Capture the cell that displays the provided text and extract its (X, Y) central coordinate. 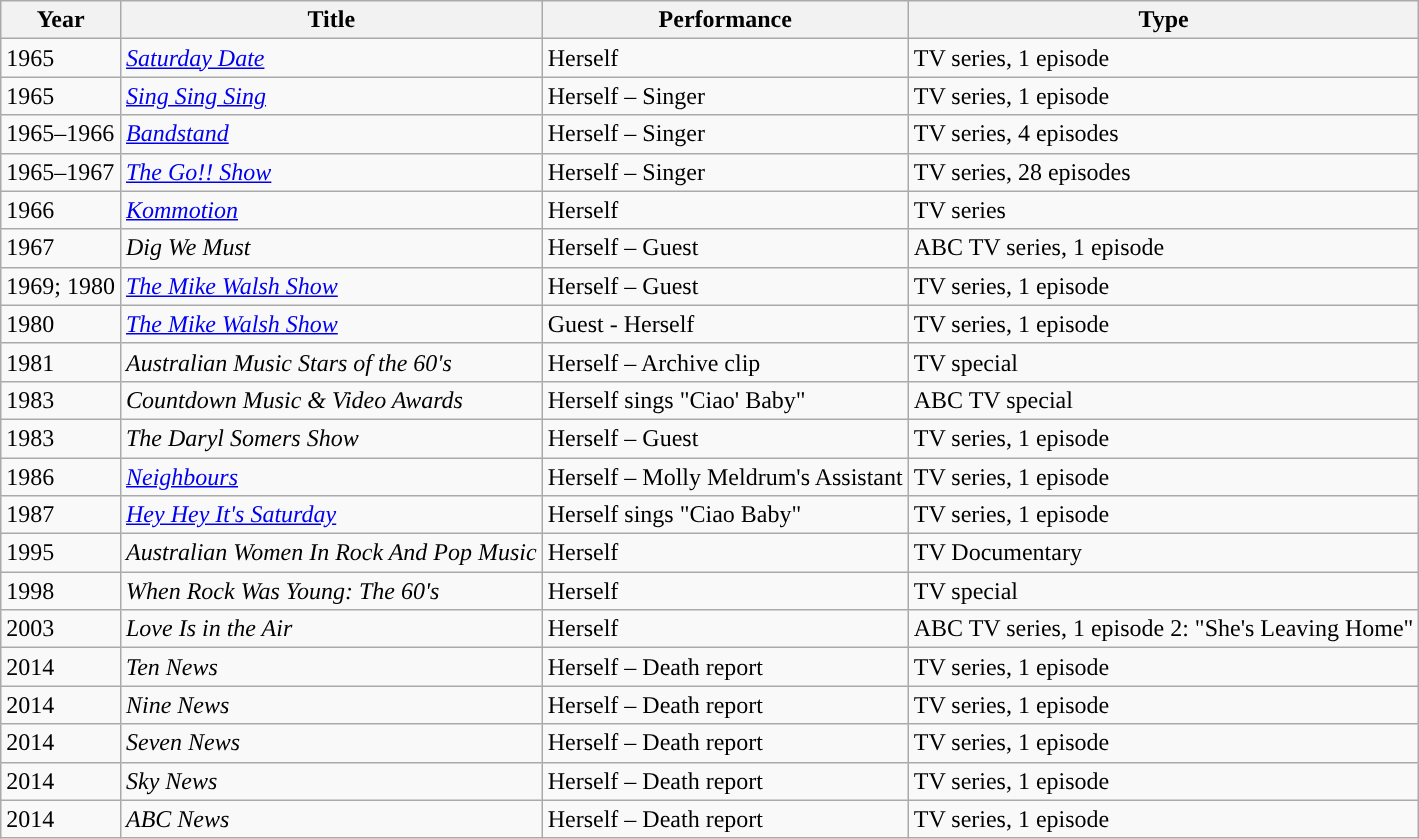
Neighbours (331, 477)
Australian Music Stars of the 60's (331, 362)
Herself sings "Ciao Baby" (725, 515)
Year (61, 20)
Guest - Herself (725, 324)
Countdown Music & Video Awards (331, 400)
The Daryl Somers Show (331, 438)
Saturday Date (331, 58)
Australian Women In Rock And Pop Music (331, 553)
Title (331, 20)
1966 (61, 210)
Dig We Must (331, 248)
Sing Sing Sing (331, 96)
Herself – Archive clip (725, 362)
TV series (1164, 210)
Herself – Molly Meldrum's Assistant (725, 477)
Herself sings "Ciao' Baby" (725, 400)
Love Is in the Air (331, 629)
Sky News (331, 781)
The Go!! Show (331, 172)
1965–1966 (61, 134)
Seven News (331, 743)
Hey Hey It's Saturday (331, 515)
1980 (61, 324)
2003 (61, 629)
Ten News (331, 667)
ABC TV special (1164, 400)
Nine News (331, 705)
Kommotion (331, 210)
1981 (61, 362)
ABC TV series, 1 episode 2: "She's Leaving Home" (1164, 629)
Type (1164, 20)
1965–1967 (61, 172)
TV series, 28 episodes (1164, 172)
1987 (61, 515)
When Rock Was Young: The 60's (331, 591)
1967 (61, 248)
1998 (61, 591)
TV series, 4 episodes (1164, 134)
1969; 1980 (61, 286)
TV Documentary (1164, 553)
ABC News (331, 819)
1986 (61, 477)
ABC TV series, 1 episode (1164, 248)
Performance (725, 20)
1995 (61, 553)
Bandstand (331, 134)
